From the cell containing the given text, extract its center point as [X, Y] coordinate. 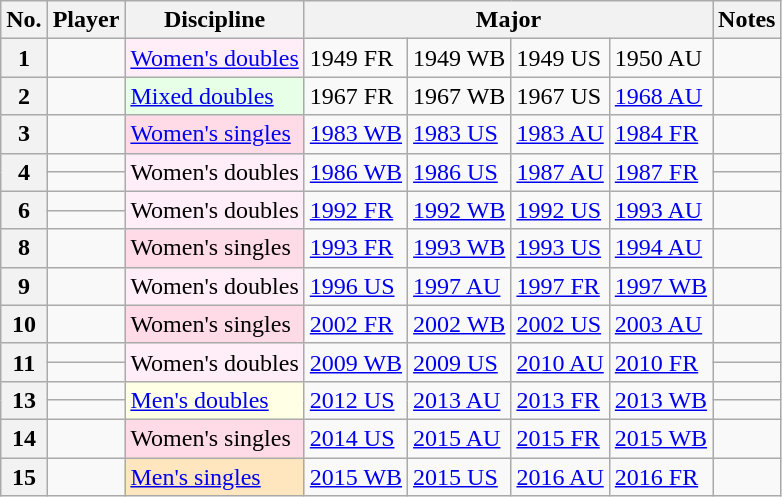
2009 US [460, 362]
1983 AU [560, 134]
Notes [747, 20]
1992 WB [460, 210]
1983 WB [356, 134]
1984 FR [660, 134]
2012 US [356, 400]
No. [24, 20]
2015 US [460, 477]
2002 US [560, 324]
2009 WB [356, 362]
2003 AU [660, 324]
1992 US [560, 210]
1949 WB [460, 58]
2016 AU [560, 477]
1 [24, 58]
1983 US [460, 134]
Discipline [214, 20]
Men's singles [214, 477]
1949 FR [356, 58]
1997 WB [660, 286]
2002 FR [356, 324]
2013 FR [560, 400]
1993 AU [660, 210]
1997 AU [460, 286]
2013 AU [460, 400]
2014 US [356, 438]
1950 AU [660, 58]
2015 FR [560, 438]
13 [24, 400]
2010 AU [560, 362]
1987 FR [660, 172]
2 [24, 96]
1993 WB [460, 248]
4 [24, 172]
2013 WB [660, 400]
2002 WB [460, 324]
8 [24, 248]
1997 FR [560, 286]
Player [86, 20]
1996 US [356, 286]
Major [508, 20]
14 [24, 438]
11 [24, 362]
1994 AU [660, 248]
1986 WB [356, 172]
1986 US [460, 172]
Mixed doubles [214, 96]
1987 AU [560, 172]
1968 AU [660, 96]
9 [24, 286]
Men's doubles [214, 400]
2015 AU [460, 438]
3 [24, 134]
1967 FR [356, 96]
15 [24, 477]
1992 FR [356, 210]
1949 US [560, 58]
6 [24, 210]
10 [24, 324]
1967 US [560, 96]
1993 US [560, 248]
2016 FR [660, 477]
2010 FR [660, 362]
1967 WB [460, 96]
1993 FR [356, 248]
